Extract the (X, Y) coordinate from the center of the cell holding the provided text.  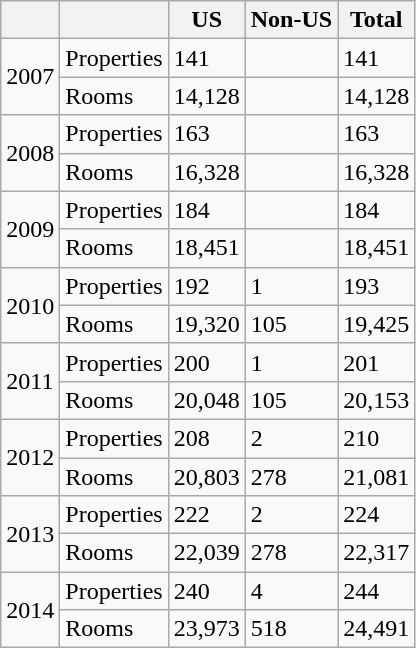
201 (376, 362)
20,048 (206, 400)
22,039 (206, 553)
2012 (30, 457)
2007 (30, 77)
2011 (30, 381)
2009 (30, 229)
21,081 (376, 477)
Non-US (291, 20)
23,973 (206, 629)
208 (206, 438)
22,317 (376, 553)
2010 (30, 305)
24,491 (376, 629)
192 (206, 286)
2013 (30, 534)
4 (291, 591)
US (206, 20)
222 (206, 515)
200 (206, 362)
20,803 (206, 477)
210 (376, 438)
2014 (30, 610)
193 (376, 286)
518 (291, 629)
19,425 (376, 324)
19,320 (206, 324)
240 (206, 591)
20,153 (376, 400)
244 (376, 591)
2008 (30, 153)
Total (376, 20)
224 (376, 515)
